Provide the [X, Y] coordinate of the cell's center where the given text is located.  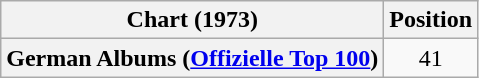
Position [431, 20]
Chart (1973) [192, 20]
41 [431, 58]
German Albums (Offizielle Top 100) [192, 58]
